Provide the (x, y) coordinate of the cell's center where the given text is located.  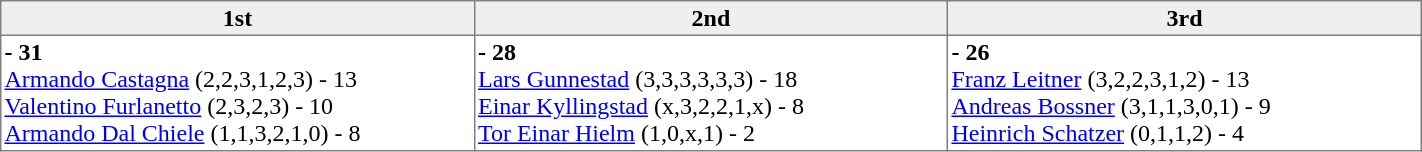
2nd (710, 18)
- 26Franz Leitner (3,2,2,3,1,2) - 13Andreas Bossner (3,1,1,3,0,1) - 9Heinrich Schatzer (0,1,1,2) - 4 (1185, 93)
3rd (1185, 18)
- 28Lars Gunnestad (3,3,3,3,3,3) - 18Einar Kyllingstad (x,3,2,2,1,x) - 8Tor Einar Hielm (1,0,x,1) - 2 (710, 93)
1st (238, 18)
- 31Armando Castagna (2,2,3,1,2,3) - 13Valentino Furlanetto (2,3,2,3) - 10Armando Dal Chiele (1,1,3,2,1,0) - 8 (238, 93)
